Pinpoint the cell where the given text exists, returning its [x, y] midpoint coordinate. 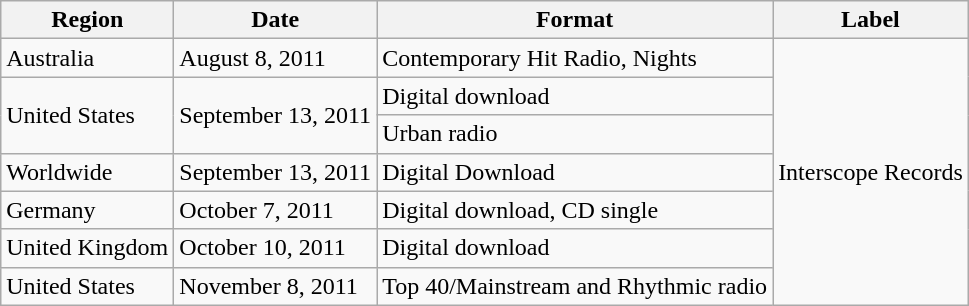
Germany [88, 210]
October 7, 2011 [276, 210]
November 8, 2011 [276, 286]
Format [575, 20]
United Kingdom [88, 248]
Top 40/Mainstream and Rhythmic radio [575, 286]
Digital download, CD single [575, 210]
October 10, 2011 [276, 248]
Australia [88, 58]
Digital Download [575, 172]
Urban radio [575, 134]
Date [276, 20]
Worldwide [88, 172]
Contemporary Hit Radio, Nights [575, 58]
August 8, 2011 [276, 58]
Label [871, 20]
Region [88, 20]
Interscope Records [871, 172]
